Find where the given text appears and provide that cell's center as [X, Y] coordinate. 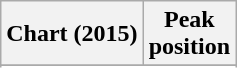
Peakposition [189, 34]
Chart (2015) [72, 34]
